Search for the cell housing the specified text and yield its [x, y] center coordinate. 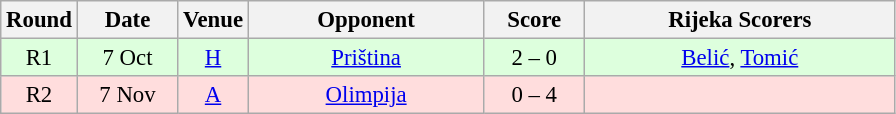
H [214, 58]
Venue [214, 20]
Olimpija [366, 95]
Round [39, 20]
Rijeka Scorers [740, 20]
7 Oct [128, 58]
7 Nov [128, 95]
2 – 0 [534, 58]
0 – 4 [534, 95]
A [214, 95]
Belić, Tomić [740, 58]
Priština [366, 58]
R2 [39, 95]
R1 [39, 58]
Score [534, 20]
Date [128, 20]
Opponent [366, 20]
